Pinpoint the cell where the given text exists, returning its (X, Y) midpoint coordinate. 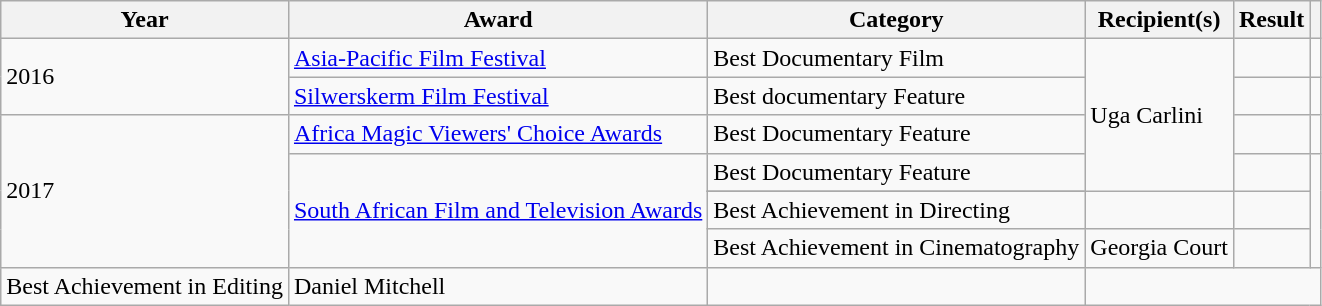
Africa Magic Viewers' Choice Awards (498, 134)
Best documentary Feature (896, 96)
Best Achievement in Directing (896, 210)
Silwerskerm Film Festival (498, 96)
Result (1271, 20)
Asia-Pacific Film Festival (498, 58)
Best Achievement in Cinematography (896, 248)
South African Film and Television Awards (498, 210)
2017 (145, 191)
Best Achievement in Editing (145, 286)
Daniel Mitchell (498, 286)
Recipient(s) (1160, 20)
Award (498, 20)
2016 (145, 77)
Year (145, 20)
Georgia Court (1160, 248)
Uga Carlini (1160, 115)
Best Documentary Film (896, 58)
Category (896, 20)
